Extract the (X, Y) coordinate from the center of the cell holding the provided text.  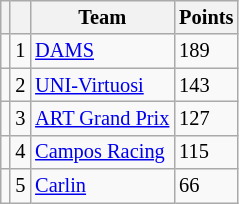
115 (206, 152)
Campos Racing (102, 152)
UNI-Virtuosi (102, 85)
DAMS (102, 51)
66 (206, 186)
4 (20, 152)
2 (20, 85)
1 (20, 51)
189 (206, 51)
ART Grand Prix (102, 118)
5 (20, 186)
Points (206, 17)
3 (20, 118)
Carlin (102, 186)
127 (206, 118)
Team (102, 17)
143 (206, 85)
